Scan for the cell matching the given text and deliver its (X, Y) coordinate at center. 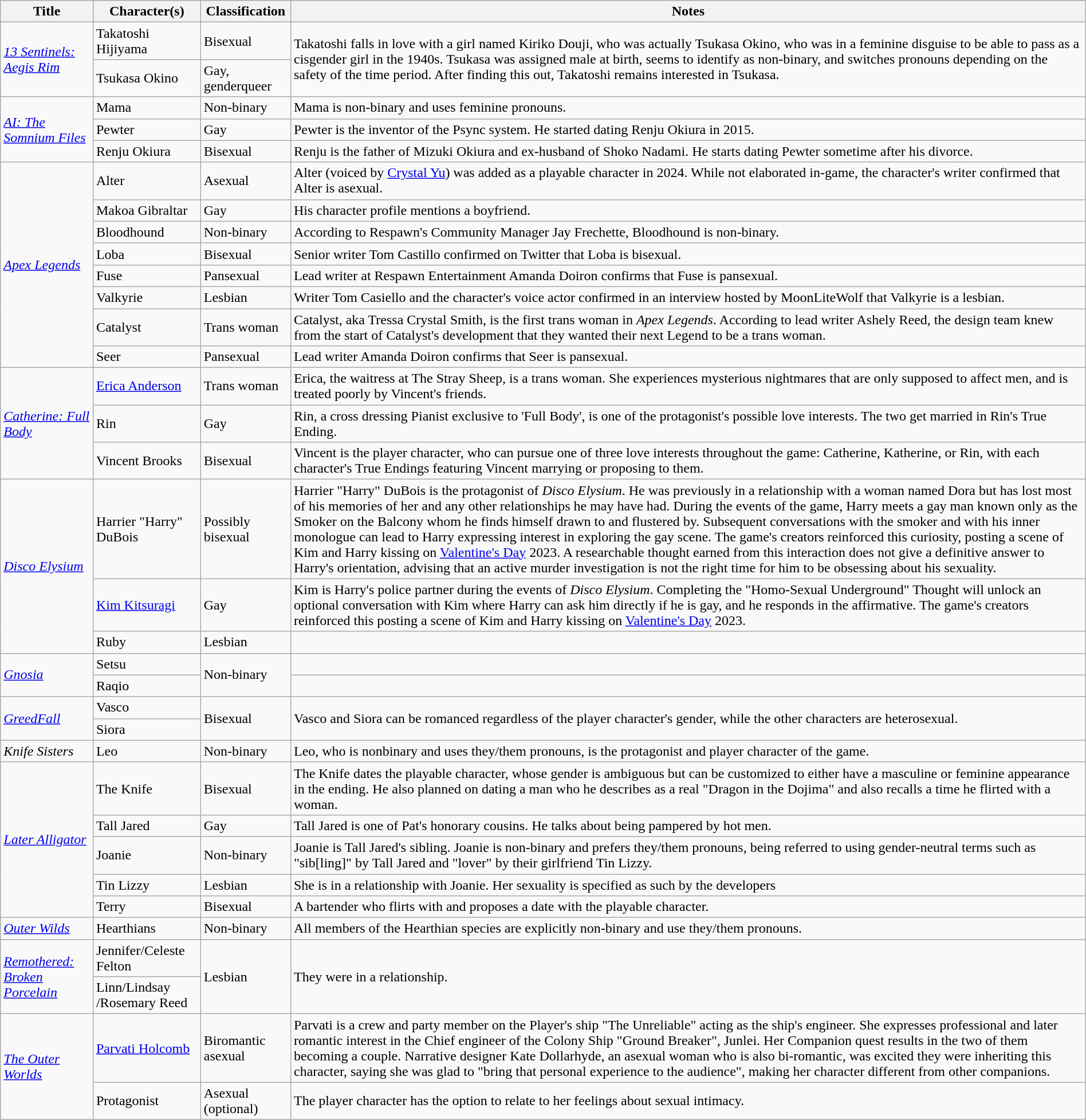
Senior writer Tom Castillo confirmed on Twitter that Loba is bisexual. (688, 254)
Catalyst (147, 327)
Title (47, 11)
Leo, who is nonbinary and uses they/them pronouns, is the protagonist and player character of the game. (688, 751)
Apex Legends (47, 265)
Gay, genderqueer (245, 78)
Takatoshi Hijiyama (147, 41)
The player character has the option to relate to her feelings about sexual intimacy. (688, 1101)
Parvati Holcomb (147, 1048)
Tall Jared is one of Pat's honorary cousins. He talks about being pampered by hot men. (688, 826)
The Knife (147, 788)
Mama is non-binary and uses feminine pronouns. (688, 108)
Writer Tom Casiello and the character's voice actor confirmed in an interview hosted by MoonLiteWolf that Valkyrie is a lesbian. (688, 297)
All members of the Hearthian species are explicitly non-binary and use they/them pronouns. (688, 929)
Vincent Brooks (147, 461)
Siora (147, 729)
Asexual (optional) (245, 1101)
Setsu (147, 664)
Erica Anderson (147, 386)
Renju Okiura (147, 151)
Knife Sisters (47, 751)
His character profile mentions a boyfriend. (688, 210)
Jennifer/Celeste Felton (147, 958)
Valkyrie (147, 297)
Fuse (147, 276)
Vasco (147, 708)
Bloodhound (147, 232)
AI: The Somnium Files (47, 129)
Lead writer Amanda Doiron confirms that Seer is pansexual. (688, 357)
Possibly bisexual (245, 529)
Kim Kitsuragi (147, 605)
Vasco and Siora can be romanced regardless of the player character's gender, while the other characters are heterosexual. (688, 718)
Protagonist (147, 1101)
Harrier "Harry" DuBois (147, 529)
Joanie (147, 855)
Catherine: Full Body (47, 424)
Lead writer at Respawn Entertainment Amanda Doiron confirms that Fuse is pansexual. (688, 276)
A bartender who flirts with and proposes a date with the playable character. (688, 907)
Hearthians (147, 929)
She is in a relationship with Joanie. Her sexuality is specified as such by the developers (688, 885)
Makoa Gibraltar (147, 210)
Tall Jared (147, 826)
Seer (147, 357)
Notes (688, 11)
Pewter (147, 129)
The Outer Worlds (47, 1067)
GreedFall (47, 718)
Remothered: Broken Porcelain (47, 977)
Alter (147, 181)
Tin Lizzy (147, 885)
Character(s) (147, 11)
Pewter is the inventor of the Psync system. He started dating Renju Okiura in 2015. (688, 129)
Rin (147, 424)
Mama (147, 108)
Renju is the father of Mizuki Okiura and ex-husband of Shoko Nadami. He starts dating Pewter sometime after his divorce. (688, 151)
Disco Elysium (47, 566)
They were in a relationship. (688, 977)
Later Alligator (47, 840)
Tsukasa Okino (147, 78)
Biromantic asexual (245, 1048)
According to Respawn's Community Manager Jay Frechette, Bloodhound is non-binary. (688, 232)
Loba (147, 254)
Leo (147, 751)
Gnosia (47, 675)
Linn/Lindsay /Rosemary Reed (147, 996)
Ruby (147, 642)
Terry (147, 907)
Outer Wilds (47, 929)
13 Sentinels: Aegis Rim (47, 60)
Raqio (147, 686)
Classification (245, 11)
Asexual (245, 181)
